Detect which cell encompasses the target text, then output its [x, y] center coordinate. 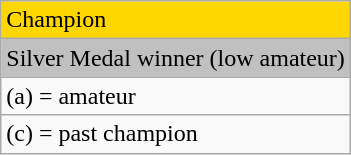
(c) = past champion [176, 134]
Champion [176, 20]
(a) = amateur [176, 96]
Silver Medal winner (low amateur) [176, 58]
